Extract the [x, y] coordinate from the center of the cell holding the provided text.  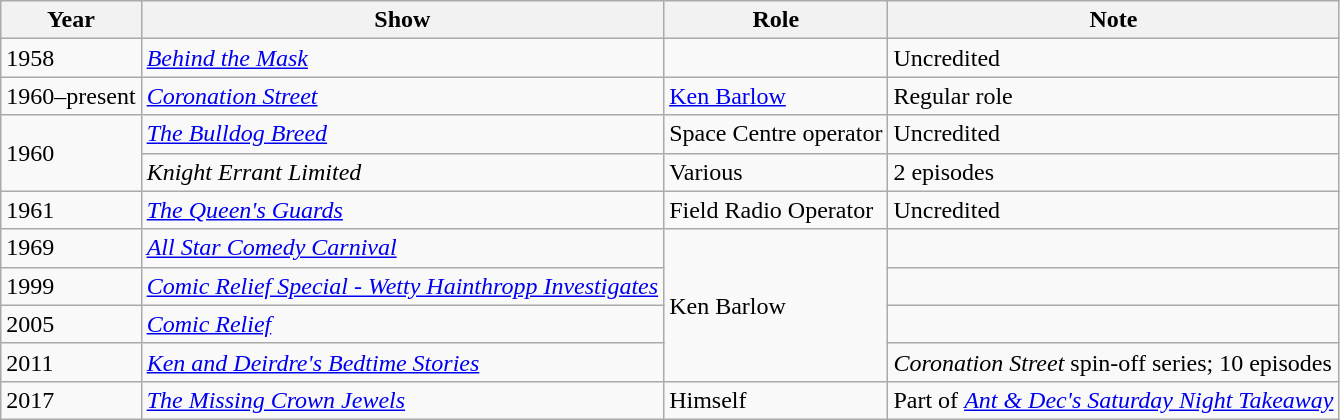
1969 [71, 248]
Various [776, 172]
The Missing Crown Jewels [402, 400]
Coronation Street [402, 96]
Behind the Mask [402, 58]
Space Centre operator [776, 134]
1999 [71, 286]
Ken and Deirdre's Bedtime Stories [402, 362]
2011 [71, 362]
2017 [71, 400]
Comic Relief [402, 324]
1960 [71, 153]
Himself [776, 400]
The Queen's Guards [402, 210]
Note [1114, 20]
Field Radio Operator [776, 210]
Part of Ant & Dec's Saturday Night Takeaway [1114, 400]
Knight Errant Limited [402, 172]
All Star Comedy Carnival [402, 248]
Role [776, 20]
2005 [71, 324]
Coronation Street spin-off series; 10 episodes [1114, 362]
1960–present [71, 96]
2 episodes [1114, 172]
1961 [71, 210]
1958 [71, 58]
Show [402, 20]
Comic Relief Special - Wetty Hainthropp Investigates [402, 286]
Year [71, 20]
Regular role [1114, 96]
The Bulldog Breed [402, 134]
